Provide the (x, y) coordinate of the cell's center where the given text is located.  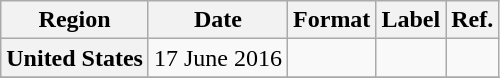
United States (75, 58)
Date (218, 20)
17 June 2016 (218, 58)
Region (75, 20)
Format (332, 20)
Ref. (472, 20)
Label (411, 20)
